Locate the cell with the specified text and output its (x, y) center coordinate. 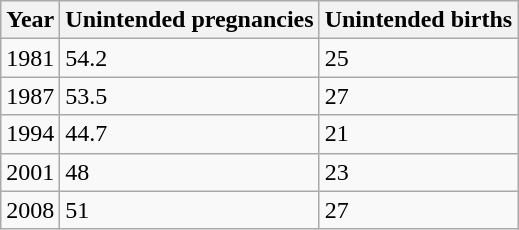
21 (418, 134)
25 (418, 58)
54.2 (190, 58)
Year (30, 20)
44.7 (190, 134)
Unintended births (418, 20)
2008 (30, 210)
23 (418, 172)
2001 (30, 172)
1987 (30, 96)
48 (190, 172)
1981 (30, 58)
51 (190, 210)
Unintended pregnancies (190, 20)
1994 (30, 134)
53.5 (190, 96)
